Determine the [x, y] coordinate at the center of the cell enclosing the given text.  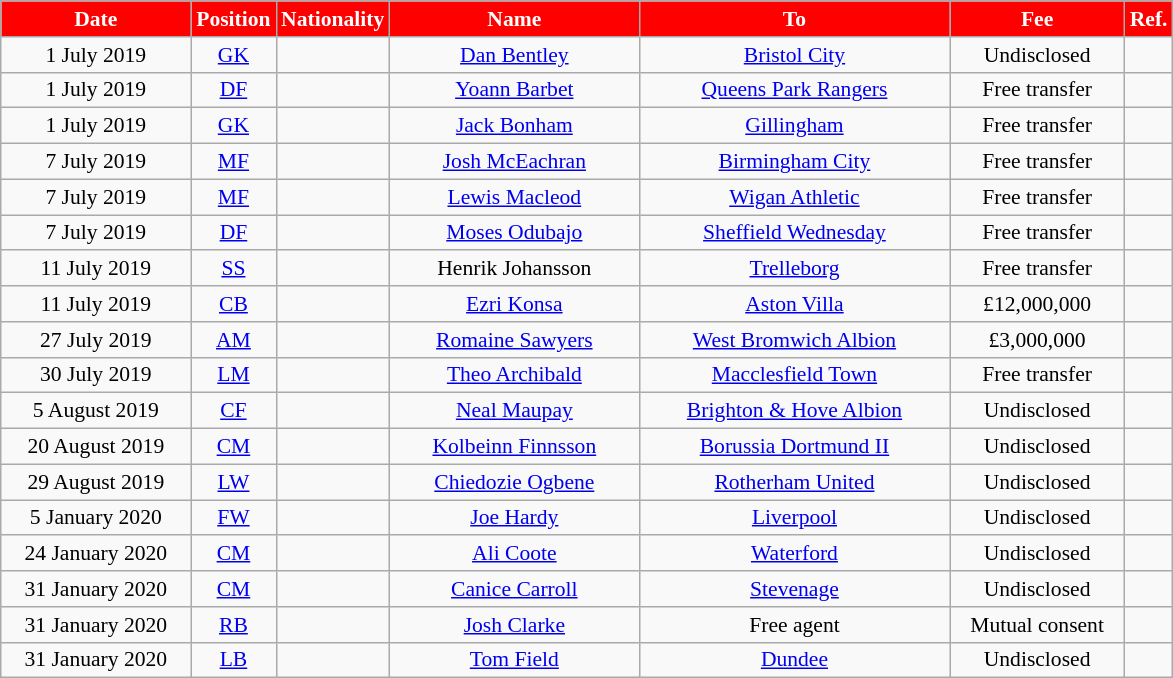
Wigan Athletic [794, 197]
Trelleborg [794, 269]
Ali Coote [514, 554]
SS [234, 269]
CB [234, 304]
Dundee [794, 660]
£3,000,000 [1038, 340]
Moses Odubajo [514, 233]
Romaine Sawyers [514, 340]
Borussia Dortmund II [794, 447]
Chiedozie Ogbene [514, 482]
Gillingham [794, 126]
24 January 2020 [96, 554]
Josh McEachran [514, 162]
Lewis Macleod [514, 197]
To [794, 19]
Liverpool [794, 518]
Macclesfield Town [794, 375]
CF [234, 411]
Name [514, 19]
Ref. [1149, 19]
Mutual consent [1038, 625]
Aston Villa [794, 304]
30 July 2019 [96, 375]
FW [234, 518]
Kolbeinn Finnsson [514, 447]
Free agent [794, 625]
Joe Hardy [514, 518]
RB [234, 625]
AM [234, 340]
LM [234, 375]
Fee [1038, 19]
Sheffield Wednesday [794, 233]
LB [234, 660]
5 August 2019 [96, 411]
5 January 2020 [96, 518]
Stevenage [794, 589]
Date [96, 19]
Dan Bentley [514, 55]
Birmingham City [794, 162]
Rotherham United [794, 482]
Ezri Konsa [514, 304]
Position [234, 19]
27 July 2019 [96, 340]
Bristol City [794, 55]
Queens Park Rangers [794, 90]
LW [234, 482]
Henrik Johansson [514, 269]
20 August 2019 [96, 447]
Tom Field [514, 660]
Nationality [332, 19]
Theo Archibald [514, 375]
Jack Bonham [514, 126]
£12,000,000 [1038, 304]
Josh Clarke [514, 625]
West Bromwich Albion [794, 340]
Yoann Barbet [514, 90]
Waterford [794, 554]
Canice Carroll [514, 589]
Neal Maupay [514, 411]
29 August 2019 [96, 482]
Brighton & Hove Albion [794, 411]
